Detect which cell encompasses the target text, then output its [X, Y] center coordinate. 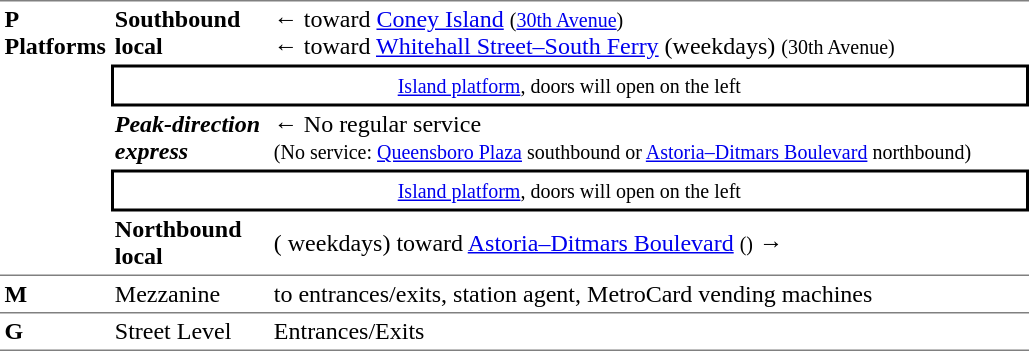
Mezzanine [190, 293]
Northbound local [190, 244]
Southbound local [190, 32]
← No regular service(No service: Queensboro Plaza southbound or Astoria–Ditmars Boulevard northbound) [648, 138]
G [55, 332]
( weekdays) toward Astoria–Ditmars Boulevard () → [648, 244]
M [55, 293]
PPlatforms [55, 137]
← toward Coney Island (30th Avenue)← toward Whitehall Street–South Ferry (weekdays) (30th Avenue) [648, 32]
Entrances/Exits [648, 332]
to entrances/exits, station agent, MetroCard vending machines [648, 293]
Peak-direction express [190, 138]
Street Level [190, 332]
